Pinpoint the cell where the given text exists, returning its (X, Y) midpoint coordinate. 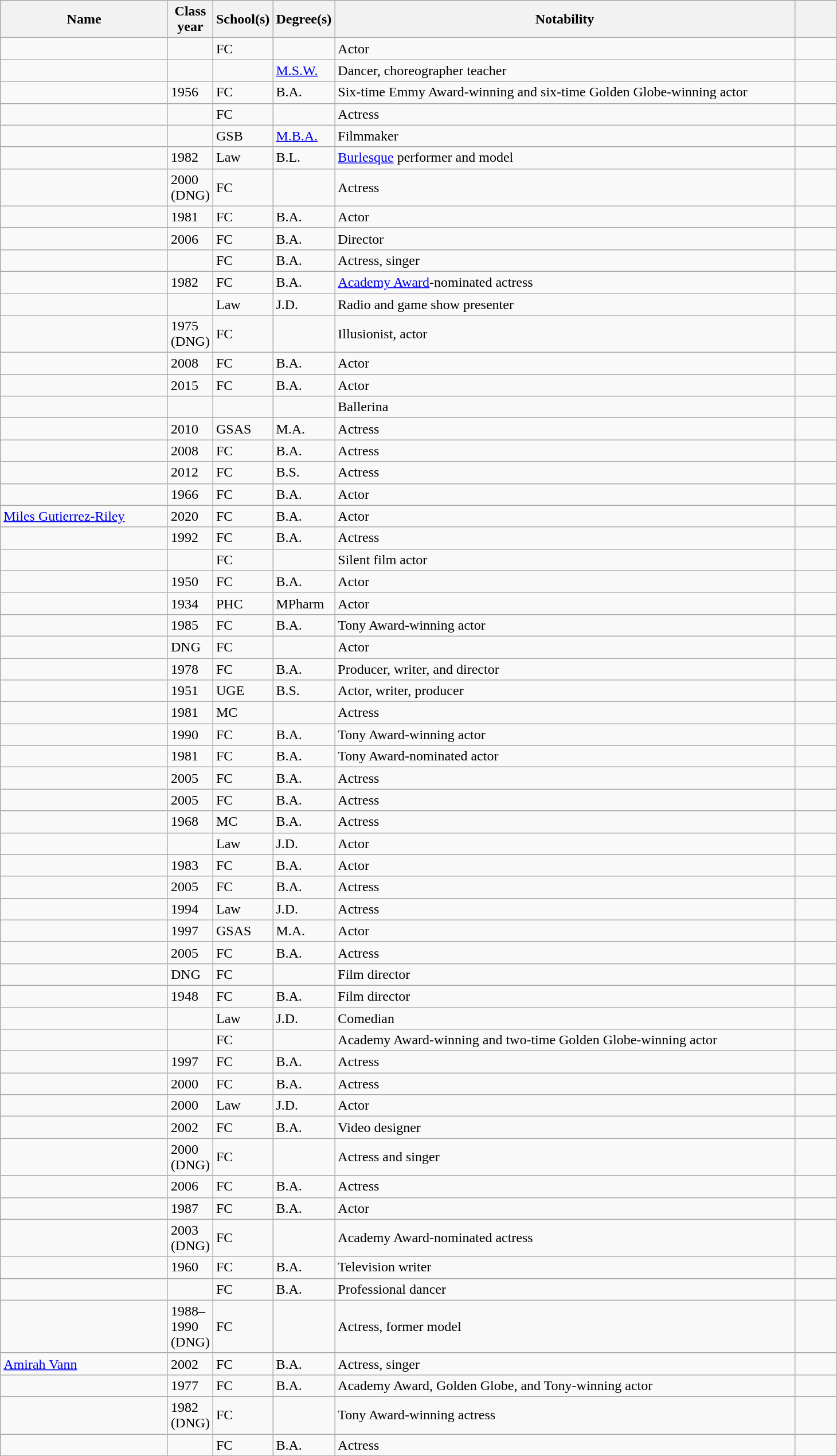
GSB (243, 136)
1987 (190, 1208)
1960 (190, 1267)
Actor, writer, producer (565, 691)
1934 (190, 603)
Silent film actor (565, 560)
2012 (190, 473)
1966 (190, 494)
Six-time Emmy Award-winning and six-time Golden Globe-winning actor (565, 92)
Burlesque performer and model (565, 158)
1977 (190, 1385)
1985 (190, 625)
Video designer (565, 1127)
Actress, former model (565, 1326)
Notability (565, 19)
1983 (190, 865)
1950 (190, 581)
Radio and game show presenter (565, 305)
Filmmaker (565, 136)
2003 (DNG) (190, 1238)
Ballerina (565, 407)
School(s) (243, 19)
Class year (190, 19)
1990 (190, 735)
1982 (DNG) (190, 1415)
Miles Gutierrez-Riley (84, 516)
Academy Award, Golden Globe, and Tony-winning actor (565, 1385)
B.L. (304, 158)
1988–1990 (DNG) (190, 1326)
UGE (243, 691)
2020 (190, 516)
Name (84, 19)
M.B.A. (304, 136)
Degree(s) (304, 19)
Producer, writer, and director (565, 669)
2010 (190, 429)
MPharm (304, 603)
1951 (190, 691)
Director (565, 239)
Amirah Vann (84, 1364)
Academy Award-winning and two-time Golden Globe-winning actor (565, 1040)
Illusionist, actor (565, 334)
Professional dancer (565, 1289)
Actress and singer (565, 1157)
Comedian (565, 1018)
Dancer, choreographer teacher (565, 71)
M.S.W. (304, 71)
Tony Award-nominated actor (565, 756)
1948 (190, 996)
1975 (DNG) (190, 334)
Television writer (565, 1267)
1968 (190, 822)
1994 (190, 909)
1992 (190, 538)
PHC (243, 603)
1978 (190, 669)
2015 (190, 385)
Tony Award-winning actress (565, 1415)
1956 (190, 92)
